Scan for the cell matching the given text and deliver its (x, y) coordinate at center. 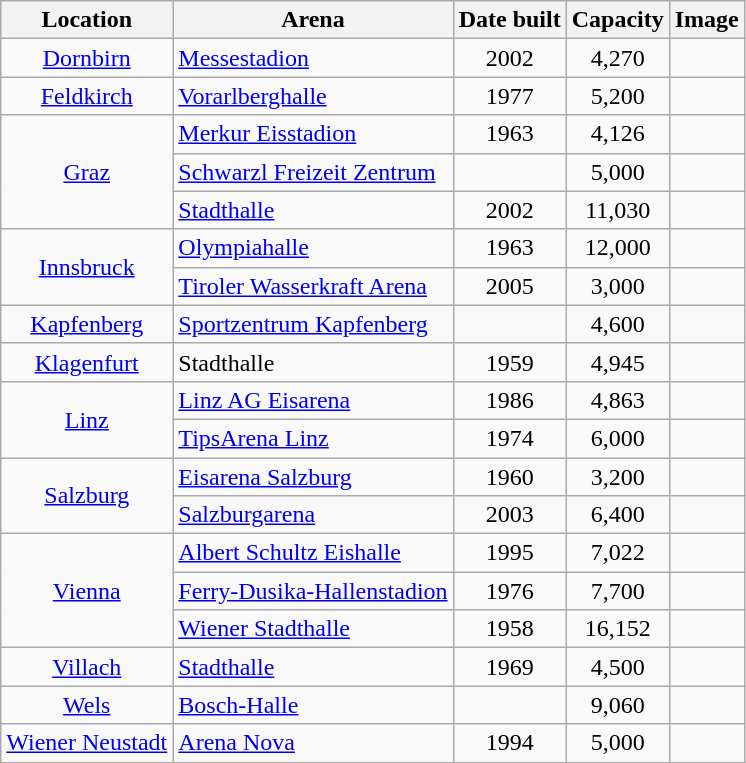
Capacity (618, 20)
Kapfenberg (87, 324)
Feldkirch (87, 96)
Eisarena Salzburg (313, 477)
4,863 (618, 400)
Ferry-Dusika-Hallenstadion (313, 591)
Innsbruck (87, 267)
9,060 (618, 705)
4,270 (618, 58)
Arena (313, 20)
16,152 (618, 629)
4,500 (618, 667)
Image (706, 20)
7,022 (618, 553)
7,700 (618, 591)
Vienna (87, 591)
Salzburg (87, 496)
1960 (510, 477)
3,200 (618, 477)
1977 (510, 96)
1986 (510, 400)
11,030 (618, 210)
1994 (510, 743)
TipsArena Linz (313, 438)
1969 (510, 667)
1976 (510, 591)
6,400 (618, 515)
Wiener Stadthalle (313, 629)
3,000 (618, 286)
4,126 (618, 134)
Olympiahalle (313, 248)
Bosch-Halle (313, 705)
Tiroler Wasserkraft Arena (313, 286)
Wels (87, 705)
Arena Nova (313, 743)
Wiener Neustadt (87, 743)
12,000 (618, 248)
Linz (87, 419)
4,600 (618, 324)
2005 (510, 286)
Albert Schultz Eishalle (313, 553)
6,000 (618, 438)
1958 (510, 629)
Merkur Eisstadion (313, 134)
Schwarzl Freizeit Zentrum (313, 172)
Sportzentrum Kapfenberg (313, 324)
Klagenfurt (87, 362)
Graz (87, 172)
Linz AG Eisarena (313, 400)
Vorarlberghalle (313, 96)
4,945 (618, 362)
Villach (87, 667)
1974 (510, 438)
Messestadion (313, 58)
Date built (510, 20)
Salzburgarena (313, 515)
1959 (510, 362)
2003 (510, 515)
5,200 (618, 96)
Location (87, 20)
Dornbirn (87, 58)
1995 (510, 553)
